For the text-containing cell, return its midpoint in (x, y) coordinate format. 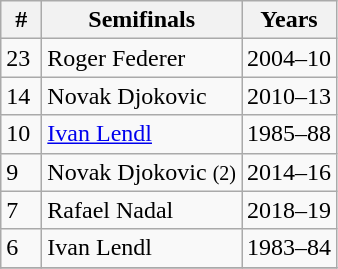
2010–13 (290, 96)
1985–88 (290, 134)
14 (22, 96)
9 (22, 172)
2014–16 (290, 172)
Roger Federer (142, 58)
2018–19 (290, 210)
2004–10 (290, 58)
# (22, 20)
10 (22, 134)
23 (22, 58)
Novak Djokovic (2) (142, 172)
1983–84 (290, 248)
Years (290, 20)
Novak Djokovic (142, 96)
6 (22, 248)
7 (22, 210)
Semifinals (142, 20)
Rafael Nadal (142, 210)
